Search for the cell housing the specified text and yield its [X, Y] center coordinate. 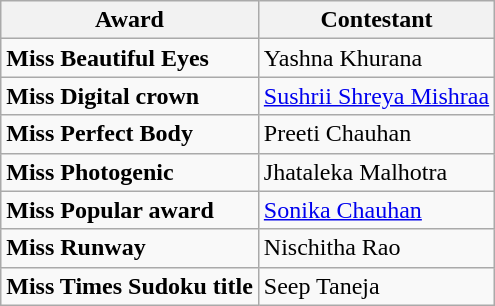
Preeti Chauhan [376, 134]
Miss Digital crown [130, 96]
Contestant [376, 20]
Miss Popular award [130, 210]
Miss Beautiful Eyes [130, 58]
Miss Times Sudoku title [130, 286]
Miss Photogenic [130, 172]
Sushrii Shreya Mishraa [376, 96]
Yashna Khurana [376, 58]
Nischitha Rao [376, 248]
Miss Perfect Body [130, 134]
Seep Taneja [376, 286]
Sonika Chauhan [376, 210]
Jhataleka Malhotra [376, 172]
Award [130, 20]
Miss Runway [130, 248]
